Determine the [x, y] coordinate at the center of the cell enclosing the given text.  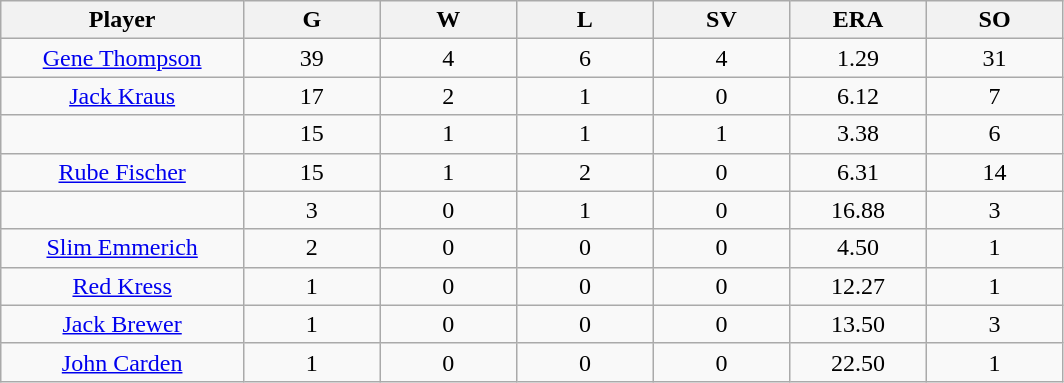
4.50 [858, 248]
Gene Thompson [122, 58]
6.31 [858, 172]
L [586, 20]
17 [312, 96]
W [448, 20]
6.12 [858, 96]
16.88 [858, 210]
Player [122, 20]
13.50 [858, 324]
SO [994, 20]
3.38 [858, 134]
1.29 [858, 58]
ERA [858, 20]
Rube Fischer [122, 172]
SV [722, 20]
7 [994, 96]
31 [994, 58]
G [312, 20]
Jack Brewer [122, 324]
John Carden [122, 362]
14 [994, 172]
22.50 [858, 362]
Red Kress [122, 286]
Jack Kraus [122, 96]
12.27 [858, 286]
Slim Emmerich [122, 248]
39 [312, 58]
